Find where the given text appears and provide that cell's center as [X, Y] coordinate. 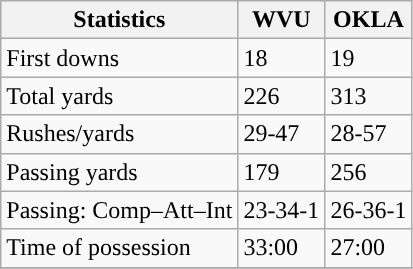
179 [282, 172]
Passing yards [120, 172]
Statistics [120, 20]
Rushes/yards [120, 134]
27:00 [368, 248]
256 [368, 172]
Total yards [120, 96]
Time of possession [120, 248]
28-57 [368, 134]
WVU [282, 20]
23-34-1 [282, 210]
26-36-1 [368, 210]
18 [282, 58]
313 [368, 96]
29-47 [282, 134]
First downs [120, 58]
Passing: Comp–Att–Int [120, 210]
19 [368, 58]
OKLA [368, 20]
33:00 [282, 248]
226 [282, 96]
